Scan for the cell matching the given text and deliver its [x, y] coordinate at center. 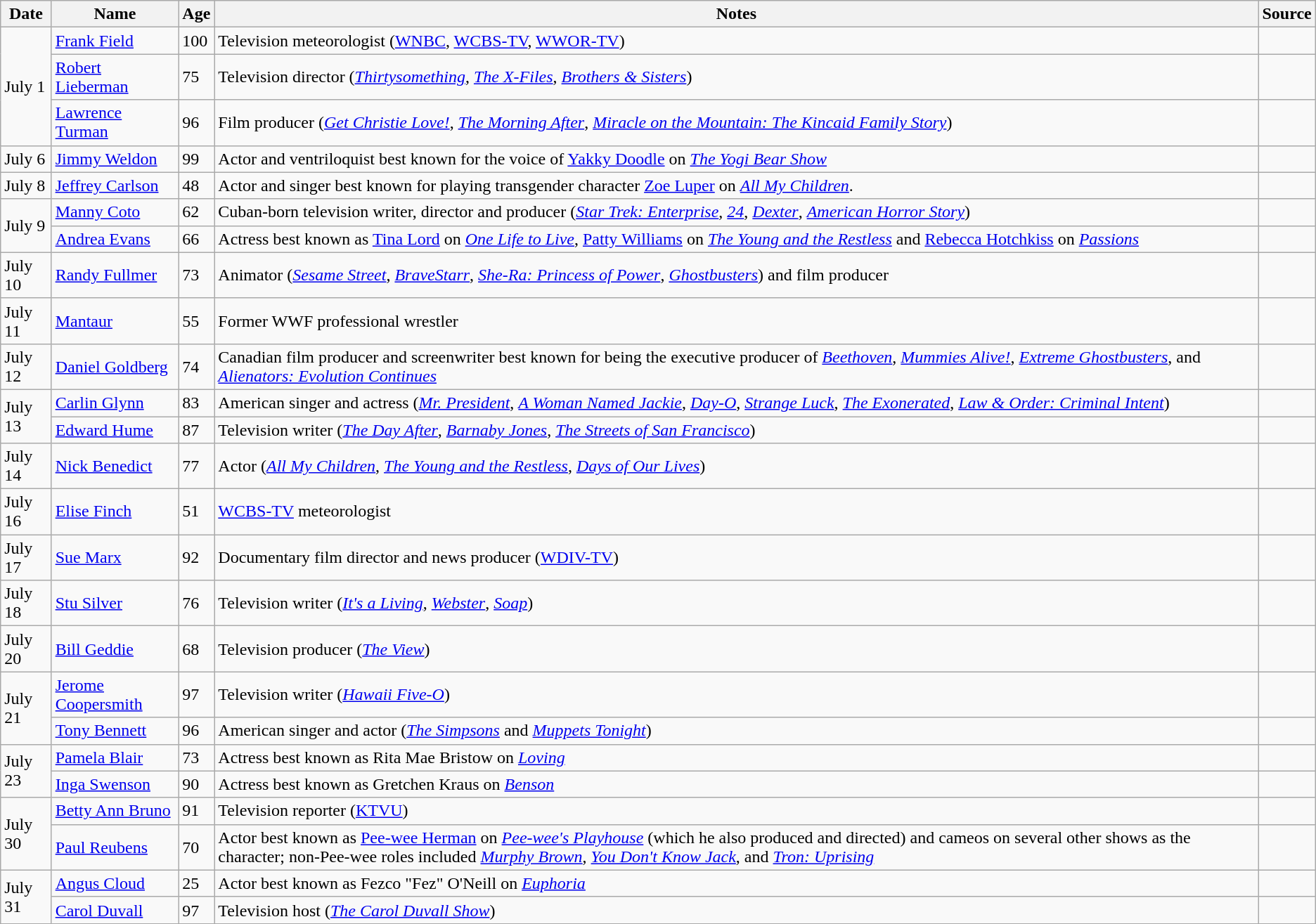
July 17 [26, 558]
Edward Hume [115, 429]
July 21 [26, 708]
Lawrence Turman [115, 122]
July 14 [26, 467]
Television director (Thirtysomething, The X-Files, Brothers & Sisters) [737, 77]
48 [197, 186]
Jeffrey Carlson [115, 186]
July 30 [26, 833]
83 [197, 403]
90 [197, 784]
Jimmy Weldon [115, 159]
Film producer (Get Christie Love!, The Morning After, Miracle on the Mountain: The Kincaid Family Story) [737, 122]
July 18 [26, 603]
55 [197, 320]
Actress best known as Gretchen Kraus on Benson [737, 784]
Robert Lieberman [115, 77]
Cuban-born television writer, director and producer (Star Trek: Enterprise, 24, Dexter, American Horror Story) [737, 212]
Actor (All My Children, The Young and the Restless, Days of Our Lives) [737, 467]
Animator (Sesame Street, BraveStarr, She-Ra: Princess of Power, Ghostbusters) and film producer [737, 275]
Sue Marx [115, 558]
Television host (The Carol Duvall Show) [737, 910]
Andrea Evans [115, 239]
Name [115, 14]
Actress best known as Tina Lord on One Life to Live, Patty Williams on The Young and the Restless and Rebecca Hotchkiss on Passions [737, 239]
Angus Cloud [115, 883]
American singer and actress (Mr. President, A Woman Named Jackie, Day-O, Strange Luck, The Exonerated, Law & Order: Criminal Intent) [737, 403]
70 [197, 847]
Documentary film director and news producer (WDIV-TV) [737, 558]
Television reporter (KTVU) [737, 811]
July 1 [26, 86]
Mantaur [115, 320]
Carol Duvall [115, 910]
American singer and actor (The Simpsons and Muppets Tonight) [737, 731]
92 [197, 558]
July 13 [26, 416]
Source [1286, 14]
Daniel Goldberg [115, 367]
Nick Benedict [115, 467]
Paul Reubens [115, 847]
Actress best known as Rita Mae Bristow on Loving [737, 757]
Stu Silver [115, 603]
Pamela Blair [115, 757]
76 [197, 603]
99 [197, 159]
Television writer (Hawaii Five-O) [737, 694]
WCBS-TV meteorologist [737, 512]
July 20 [26, 649]
Inga Swenson [115, 784]
July 23 [26, 771]
91 [197, 811]
Elise Finch [115, 512]
Tony Bennett [115, 731]
66 [197, 239]
July 10 [26, 275]
Television writer (It's a Living, Webster, Soap) [737, 603]
July 6 [26, 159]
Bill Geddie [115, 649]
Randy Fullmer [115, 275]
July 8 [26, 186]
51 [197, 512]
Actor best known as Fezco "Fez" O'Neill on Euphoria [737, 883]
July 16 [26, 512]
Actor and ventriloquist best known for the voice of Yakky Doodle on The Yogi Bear Show [737, 159]
July 31 [26, 897]
75 [197, 77]
Manny Coto [115, 212]
Television meteorologist (WNBC, WCBS-TV, WWOR-TV) [737, 41]
Notes [737, 14]
68 [197, 649]
July 12 [26, 367]
100 [197, 41]
Television writer (The Day After, Barnaby Jones, The Streets of San Francisco) [737, 429]
Former WWF professional wrestler [737, 320]
Frank Field [115, 41]
87 [197, 429]
Betty Ann Bruno [115, 811]
Television producer (The View) [737, 649]
Actor and singer best known for playing transgender character Zoe Luper on All My Children. [737, 186]
July 9 [26, 226]
Carlin Glynn [115, 403]
62 [197, 212]
Age [197, 14]
Jerome Coopersmith [115, 694]
July 11 [26, 320]
25 [197, 883]
77 [197, 467]
74 [197, 367]
Date [26, 14]
